Capture the cell that displays the provided text and extract its (x, y) central coordinate. 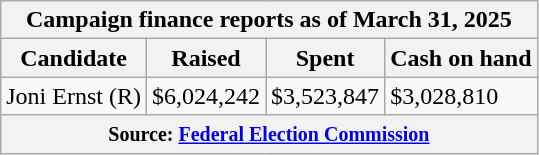
$3,028,810 (461, 96)
Spent (326, 58)
Cash on hand (461, 58)
$6,024,242 (206, 96)
$3,523,847 (326, 96)
Campaign finance reports as of March 31, 2025 (269, 20)
Candidate (74, 58)
Raised (206, 58)
Joni Ernst (R) (74, 96)
Source: Federal Election Commission (269, 134)
